Detect which cell encompasses the target text, then output its [x, y] center coordinate. 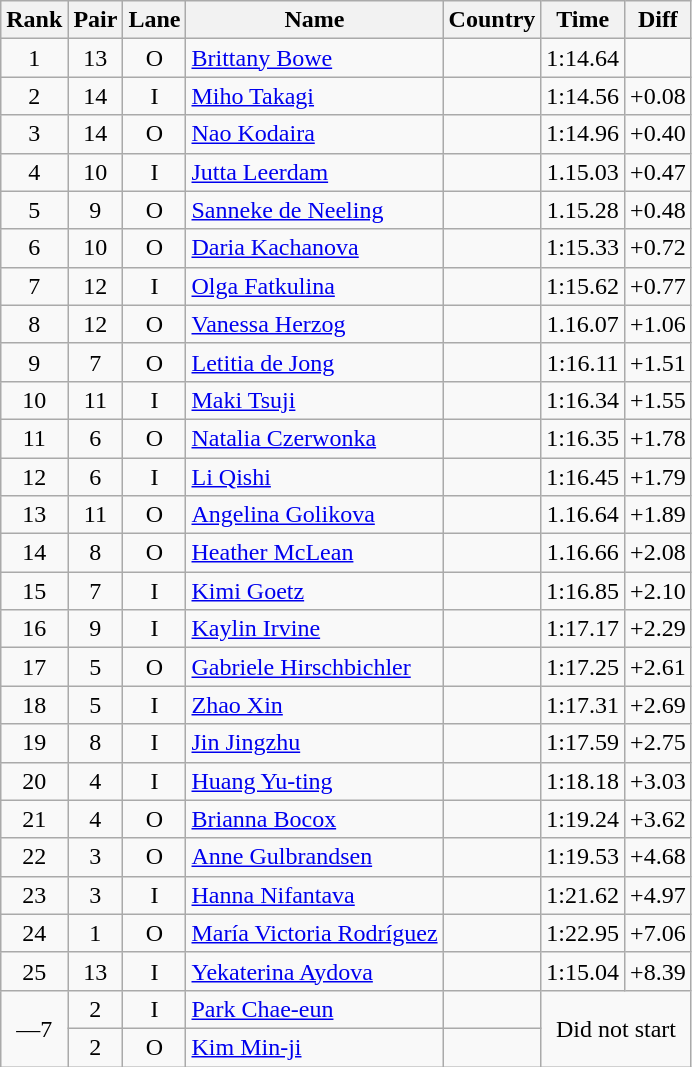
1.16.07 [583, 324]
Kimi Goetz [314, 591]
Anne Gulbrandsen [314, 857]
Park Chae-eun [314, 1009]
22 [34, 857]
Maki Tsuji [314, 400]
Kaylin Irvine [314, 629]
Jutta Leerdam [314, 172]
1:21.62 [583, 895]
+0.47 [658, 172]
23 [34, 895]
1:17.17 [583, 629]
1:18.18 [583, 781]
Kim Min-ji [314, 1047]
+1.06 [658, 324]
21 [34, 819]
Heather McLean [314, 553]
1:14.96 [583, 134]
1:14.64 [583, 58]
+1.51 [658, 362]
+3.62 [658, 819]
1:16.11 [583, 362]
+0.48 [658, 210]
+2.69 [658, 705]
24 [34, 933]
Zhao Xin [314, 705]
1:16.34 [583, 400]
+1.89 [658, 515]
15 [34, 591]
Letitia de Jong [314, 362]
+1.55 [658, 400]
1:15.33 [583, 248]
1:14.56 [583, 96]
+8.39 [658, 971]
Vanessa Herzog [314, 324]
1:16.35 [583, 438]
Gabriele Hirschbichler [314, 667]
Li Qishi [314, 477]
1:17.59 [583, 743]
+0.40 [658, 134]
1:19.53 [583, 857]
1:15.04 [583, 971]
Yekaterina Aydova [314, 971]
+4.68 [658, 857]
1:16.85 [583, 591]
Sanneke de Neeling [314, 210]
18 [34, 705]
Brittany Bowe [314, 58]
1:19.24 [583, 819]
1:22.95 [583, 933]
+3.03 [658, 781]
Lane [154, 20]
1:15.62 [583, 286]
19 [34, 743]
Country [492, 20]
+2.29 [658, 629]
+1.78 [658, 438]
1:16.45 [583, 477]
+0.72 [658, 248]
17 [34, 667]
1:17.25 [583, 667]
+1.79 [658, 477]
+0.08 [658, 96]
+2.08 [658, 553]
Name [314, 20]
Daria Kachanova [314, 248]
—7 [34, 1028]
1.16.64 [583, 515]
1.15.03 [583, 172]
Angelina Golikova [314, 515]
+2.10 [658, 591]
20 [34, 781]
Time [583, 20]
Hanna Nifantava [314, 895]
+4.97 [658, 895]
+0.77 [658, 286]
1:17.31 [583, 705]
Diff [658, 20]
Did not start [616, 1028]
Huang Yu-ting [314, 781]
1.15.28 [583, 210]
Nao Kodaira [314, 134]
+2.61 [658, 667]
+7.06 [658, 933]
Jin Jingzhu [314, 743]
Miho Takagi [314, 96]
Pair [96, 20]
1.16.66 [583, 553]
María Victoria Rodríguez [314, 933]
Olga Fatkulina [314, 286]
+2.75 [658, 743]
25 [34, 971]
16 [34, 629]
Natalia Czerwonka [314, 438]
Rank [34, 20]
Brianna Bocox [314, 819]
